Return [x, y] of the center of cell containing provided text 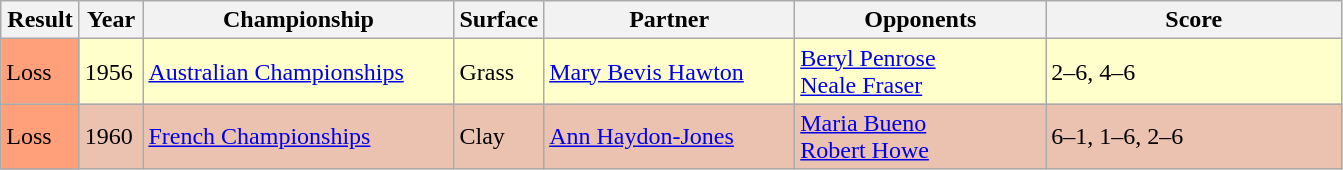
Beryl Penrose Neale Fraser [920, 72]
Score [1194, 20]
Grass [499, 72]
Maria Bueno Robert Howe [920, 136]
Partner [670, 20]
Result [40, 20]
Ann Haydon-Jones [670, 136]
Opponents [920, 20]
Australian Championships [298, 72]
6–1, 1–6, 2–6 [1194, 136]
1956 [111, 72]
2–6, 4–6 [1194, 72]
Year [111, 20]
Mary Bevis Hawton [670, 72]
Championship [298, 20]
French Championships [298, 136]
1960 [111, 136]
Surface [499, 20]
Clay [499, 136]
